Extract the (x, y) coordinate from the center of the cell holding the provided text.  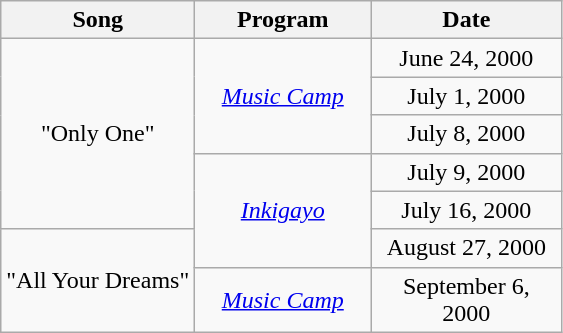
July 9, 2000 (466, 172)
June 24, 2000 (466, 58)
July 1, 2000 (466, 96)
Inkigayo (283, 210)
July 16, 2000 (466, 210)
September 6, 2000 (466, 300)
Date (466, 20)
Program (283, 20)
July 8, 2000 (466, 134)
Song (98, 20)
"Only One" (98, 134)
"All Your Dreams" (98, 280)
August 27, 2000 (466, 248)
